Capture the cell that displays the provided text and extract its (x, y) central coordinate. 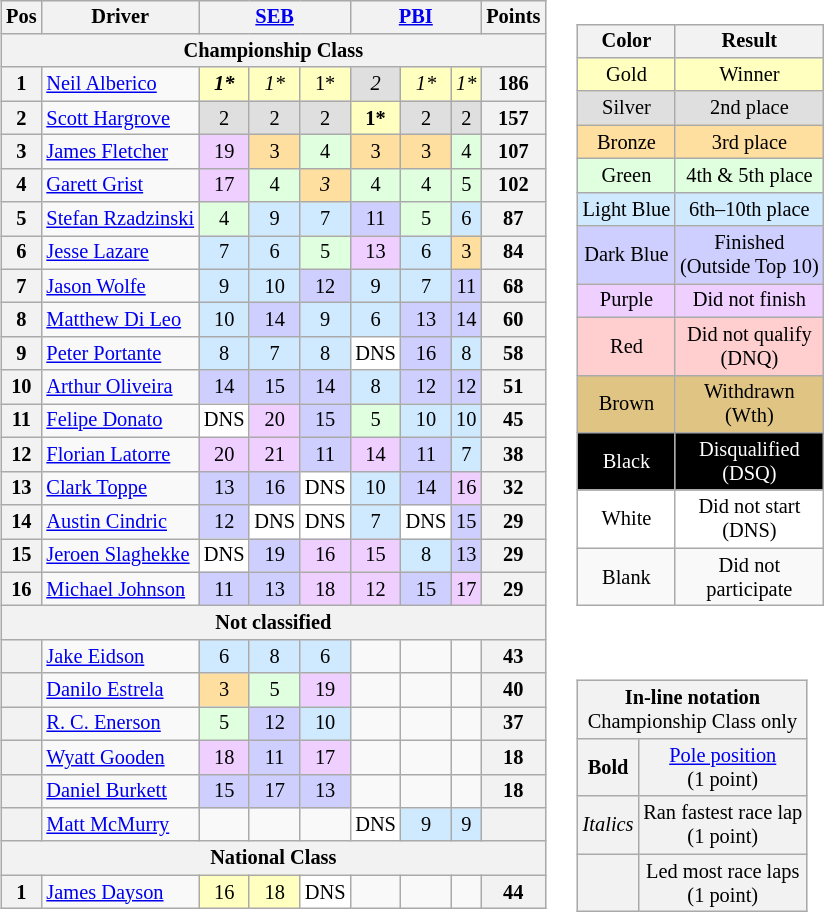
Points (513, 17)
Danilo Estrela (120, 690)
Scott Hargrove (120, 118)
84 (513, 253)
Jake Eidson (120, 656)
James Fletcher (120, 152)
44 (513, 892)
Garett Grist (120, 185)
Red (626, 346)
Jason Wolfe (120, 286)
Did not qualify(DNQ) (749, 346)
87 (513, 219)
Daniel Burkett (120, 791)
Purple (626, 301)
21 (274, 455)
Led most race laps(1 point) (722, 883)
32 (513, 488)
4th & 5th place (749, 176)
Finished(Outside Top 10) (749, 255)
Stefan Rzadzinski (120, 219)
Disqualified(DSQ) (749, 462)
Gold (626, 75)
Did not start(DNS) (749, 519)
PBI (416, 17)
Pole position(1 point) (722, 768)
Felipe Donato (120, 421)
Not classified (273, 623)
45 (513, 421)
Light Blue (626, 209)
38 (513, 455)
186 (513, 84)
Matt McMurry (120, 825)
Color (626, 41)
43 (513, 656)
SEB (274, 17)
National Class (273, 858)
157 (513, 118)
Bronze (626, 142)
Jeroen Slaghekke (120, 555)
68 (513, 286)
Pos (21, 17)
Blank (626, 577)
6th–10th place (749, 209)
Michael Johnson (120, 589)
Matthew Di Leo (120, 320)
40 (513, 690)
Brown (626, 404)
3rd place (749, 142)
Winner (749, 75)
James Dayson (120, 892)
58 (513, 354)
37 (513, 724)
Silver (626, 108)
2nd place (749, 108)
Clark Toppe (120, 488)
Did notparticipate (749, 577)
Bold (608, 768)
Austin Cindric (120, 522)
Driver (120, 17)
Jesse Lazare (120, 253)
60 (513, 320)
Neil Alberico (120, 84)
Withdrawn(Wth) (749, 404)
Arthur Oliveira (120, 387)
Dark Blue (626, 255)
51 (513, 387)
R. C. Enerson (120, 724)
Peter Portante (120, 354)
Florian Latorre (120, 455)
107 (513, 152)
102 (513, 185)
Did not finish (749, 301)
Black (626, 462)
Ran fastest race lap(1 point) (722, 825)
Championship Class (273, 51)
Green (626, 176)
Wyatt Gooden (120, 757)
White (626, 519)
Italics (608, 825)
Result (749, 41)
In-line notationChampionship Class only (692, 710)
